Find where the given text appears and provide that cell's center as (X, Y) coordinate. 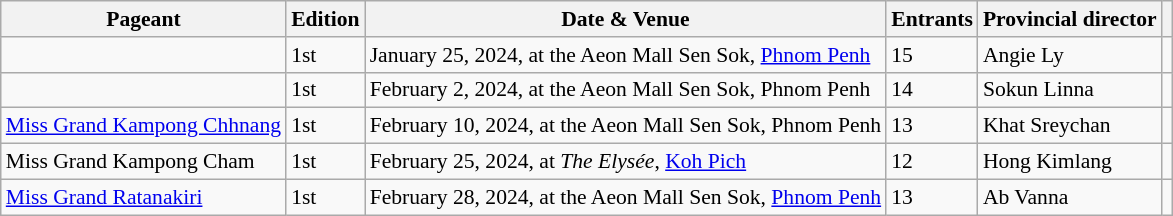
Miss Grand Kampong Chhnang (144, 126)
February 2, 2024, at the Aeon Mall Sen Sok, Phnom Penh (626, 90)
Ab Vanna (1070, 197)
Entrants (932, 19)
15 (932, 55)
Date & Venue (626, 19)
Edition (326, 19)
Khat Sreychan (1070, 126)
February 25, 2024, at The Elysée, Koh Pich (626, 162)
Miss Grand Kampong Cham (144, 162)
Sokun Linna (1070, 90)
Angie Ly (1070, 55)
January 25, 2024, at the Aeon Mall Sen Sok, Phnom Penh (626, 55)
Hong Kimlang (1070, 162)
Miss Grand Ratanakiri (144, 197)
February 28, 2024, at the Aeon Mall Sen Sok, Phnom Penh (626, 197)
Provincial director (1070, 19)
12 (932, 162)
14 (932, 90)
Pageant (144, 19)
February 10, 2024, at the Aeon Mall Sen Sok, Phnom Penh (626, 126)
